Identify which cell holds the provided text, then report its (x, y) central coordinate. 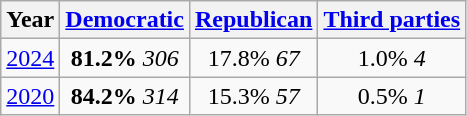
Year (30, 20)
2020 (30, 96)
2024 (30, 58)
0.5% 1 (392, 96)
Third parties (392, 20)
Republican (253, 20)
81.2% 306 (125, 58)
Democratic (125, 20)
84.2% 314 (125, 96)
15.3% 57 (253, 96)
1.0% 4 (392, 58)
17.8% 67 (253, 58)
